From the cell containing the given text, extract its center point as (X, Y) coordinate. 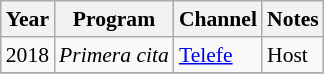
Host (293, 55)
Program (114, 19)
Primera cita (114, 55)
Channel (218, 19)
Telefe (218, 55)
Notes (293, 19)
Year (28, 19)
2018 (28, 55)
